Return [X, Y] of the center of cell containing provided text 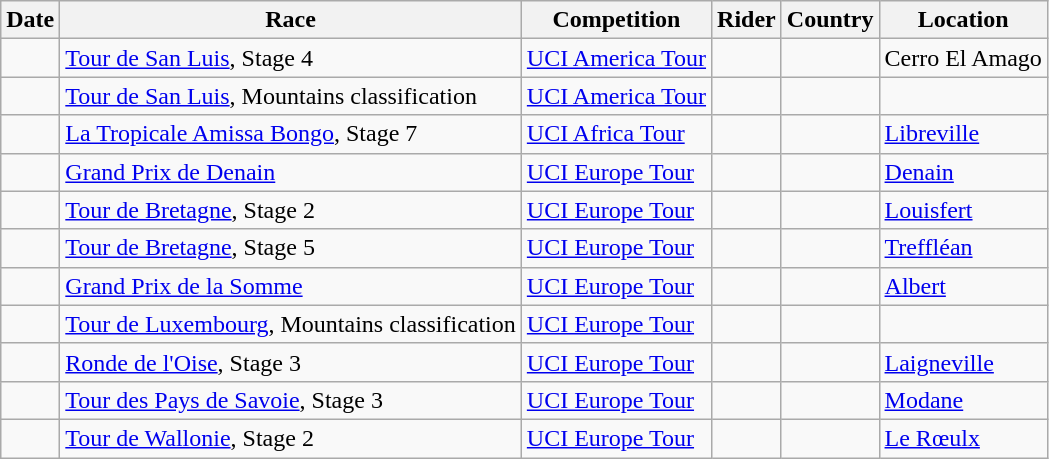
Rider [747, 20]
Treffléan [963, 248]
La Tropicale Amissa Bongo, Stage 7 [291, 134]
Competition [616, 20]
Cerro El Amago [963, 58]
Laigneville [963, 362]
Tour des Pays de Savoie, Stage 3 [291, 400]
Race [291, 20]
UCI Africa Tour [616, 134]
Location [963, 20]
Country [830, 20]
Tour de Luxembourg, Mountains classification [291, 324]
Libreville [963, 134]
Louisfert [963, 210]
Grand Prix de Denain [291, 172]
Le Rœulx [963, 438]
Date [30, 20]
Tour de San Luis, Stage 4 [291, 58]
Grand Prix de la Somme [291, 286]
Modane [963, 400]
Albert [963, 286]
Tour de Bretagne, Stage 2 [291, 210]
Tour de San Luis, Mountains classification [291, 96]
Denain [963, 172]
Tour de Wallonie, Stage 2 [291, 438]
Ronde de l'Oise, Stage 3 [291, 362]
Tour de Bretagne, Stage 5 [291, 248]
